Pinpoint the cell where the given text exists, returning its (X, Y) midpoint coordinate. 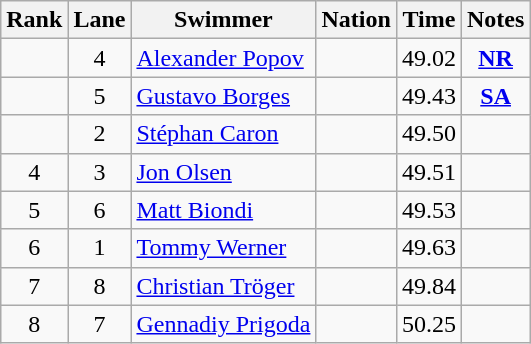
Matt Biondi (224, 210)
Time (428, 20)
49.43 (428, 96)
Stéphan Caron (224, 134)
Gustavo Borges (224, 96)
Christian Tröger (224, 286)
NR (495, 58)
Lane (100, 20)
Tommy Werner (224, 248)
49.53 (428, 210)
49.84 (428, 286)
1 (100, 248)
49.50 (428, 134)
Notes (495, 20)
49.02 (428, 58)
3 (100, 172)
50.25 (428, 324)
2 (100, 134)
49.63 (428, 248)
SA (495, 96)
49.51 (428, 172)
Nation (356, 20)
Gennadiy Prigoda (224, 324)
Swimmer (224, 20)
Alexander Popov (224, 58)
Rank (34, 20)
Jon Olsen (224, 172)
